Locate the cell with the specified text and output its [X, Y] center coordinate. 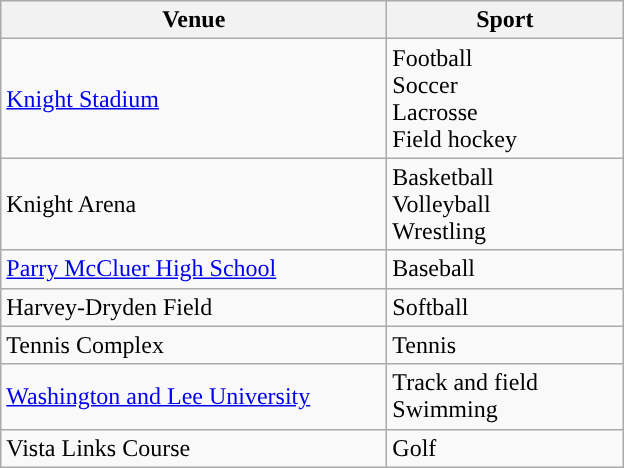
Tennis Complex [194, 345]
Harvey-Dryden Field [194, 307]
Basketball Volleyball Wrestling [505, 204]
Vista Links Course [194, 448]
Baseball [505, 269]
Tennis [505, 345]
Washington and Lee University [194, 396]
Venue [194, 20]
Knight Arena [194, 204]
Parry McCluer High School [194, 269]
Softball [505, 307]
Golf [505, 448]
Sport [505, 20]
Track and field Swimming [505, 396]
Football Soccer Lacrosse Field hockey [505, 98]
Knight Stadium [194, 98]
